Output the [x, y] coordinate of the center of the cell containing the given text.  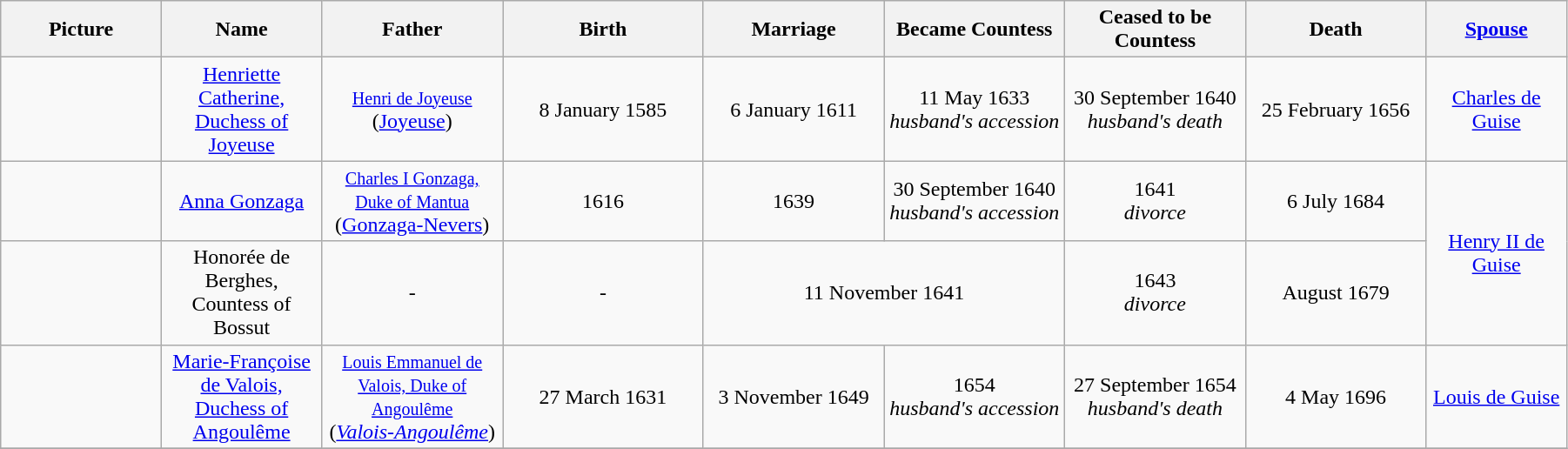
11 May 1633husband's accession [975, 110]
Birth [604, 30]
1616 [604, 201]
Louis Emmanuel de Valois, Duke of Angoulême(Valois-Angoulême) [412, 397]
Henriette Catherine, Duchess of Joyeuse [242, 110]
3 November 1649 [794, 397]
6 July 1684 [1336, 201]
1641divorce [1156, 201]
30 September 1640husband's accession [975, 201]
Marie-Françoise de Valois, Duchess of Angoulême [242, 397]
6 January 1611 [794, 110]
Became Countess [975, 30]
Picture [82, 30]
Henri de Joyeuse(Joyeuse) [412, 110]
Name [242, 30]
Death [1336, 30]
27 September 1654husband's death [1156, 397]
Charles de Guise [1497, 110]
27 March 1631 [604, 397]
August 1679 [1336, 292]
Marriage [794, 30]
25 February 1656 [1336, 110]
4 May 1696 [1336, 397]
Honorée de Berghes, Countess of Bossut [242, 292]
8 January 1585 [604, 110]
30 September 1640husband's death [1156, 110]
Ceased to be Countess [1156, 30]
Charles I Gonzaga, Duke of Mantua(Gonzaga-Nevers) [412, 201]
1643divorce [1156, 292]
1639 [794, 201]
11 November 1641 [884, 292]
Spouse [1497, 30]
1654husband's accession [975, 397]
Henry II de Guise [1497, 252]
Father [412, 30]
Anna Gonzaga [242, 201]
Louis de Guise [1497, 397]
